Determine the (X, Y) coordinate at the center of the cell enclosing the given text.  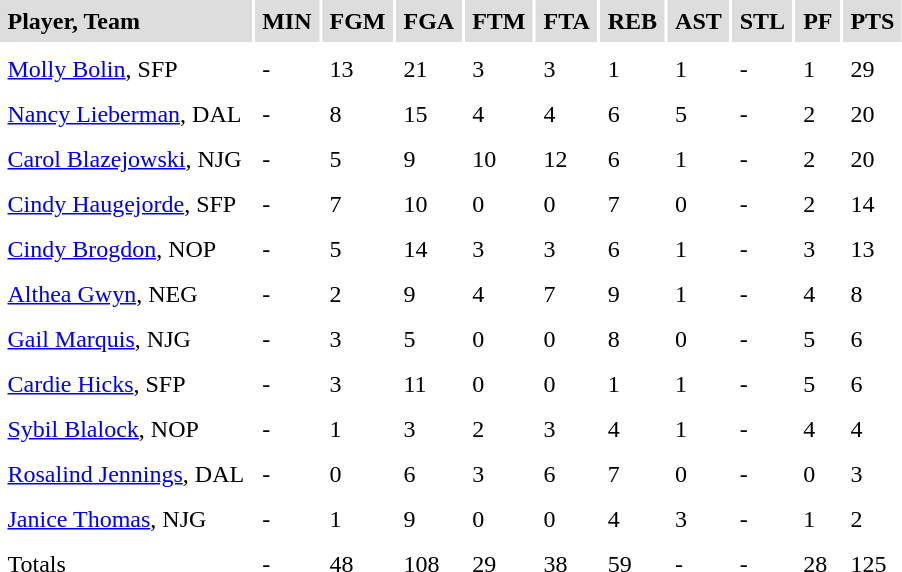
Janice Thomas, NJG (126, 519)
PTS (872, 21)
15 (429, 114)
29 (872, 69)
REB (632, 21)
FTA (566, 21)
Althea Gwyn, NEG (126, 294)
Cindy Haugejorde, SFP (126, 204)
FTM (499, 21)
Sybil Blalock, NOP (126, 429)
STL (762, 21)
Player, Team (126, 21)
AST (699, 21)
Molly Bolin, SFP (126, 69)
Carol Blazejowski, NJG (126, 159)
FGA (429, 21)
21 (429, 69)
Cardie Hicks, SFP (126, 384)
12 (566, 159)
Gail Marquis, NJG (126, 339)
11 (429, 384)
Cindy Brogdon, NOP (126, 249)
FGM (358, 21)
Rosalind Jennings, DAL (126, 474)
PF (818, 21)
MIN (287, 21)
Nancy Lieberman, DAL (126, 114)
